For the text-containing cell, return its midpoint in (x, y) coordinate format. 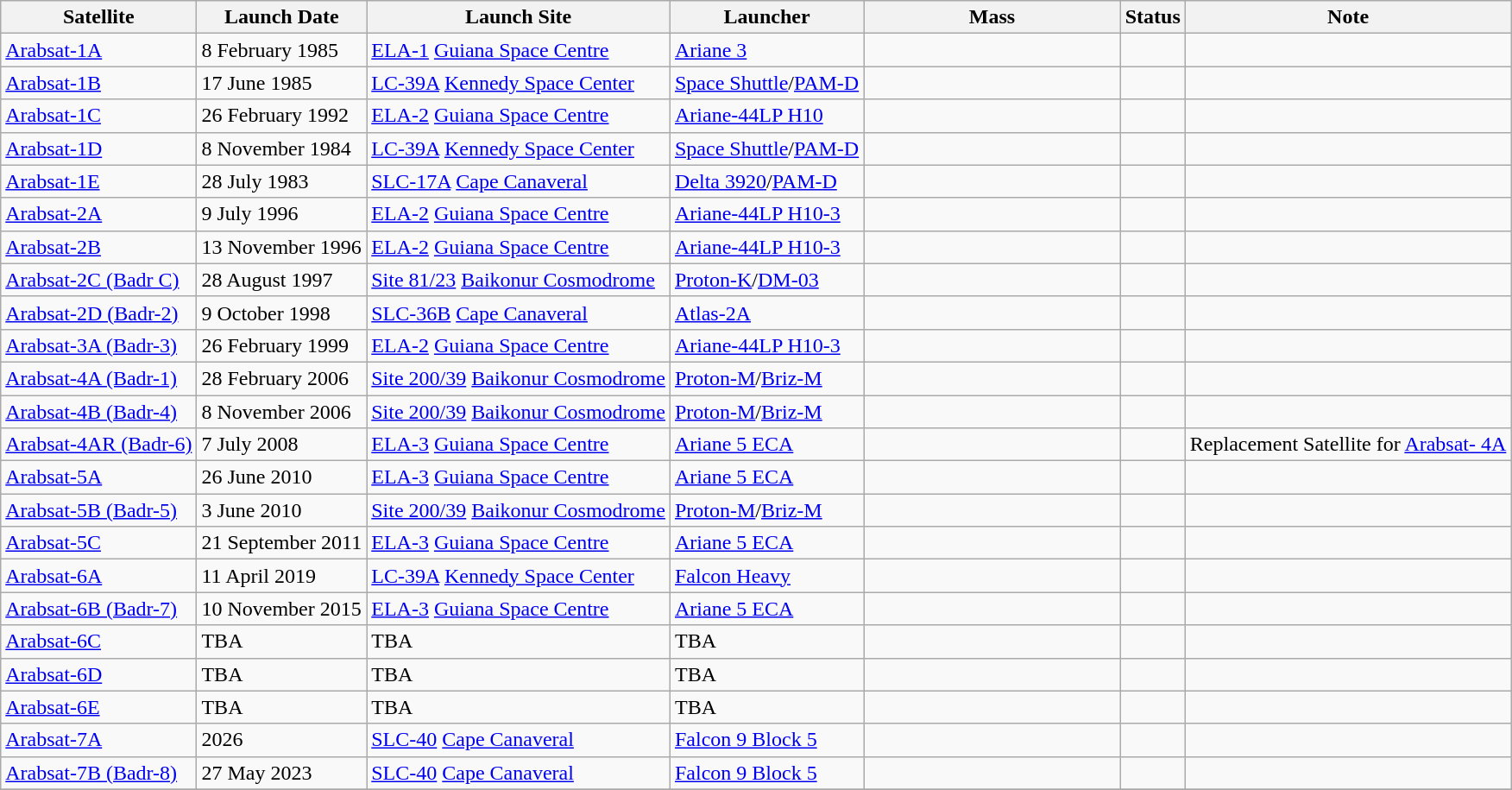
Arabsat-2C (Badr C) (98, 280)
26 February 1999 (281, 345)
Proton-K/DM-03 (766, 280)
Arabsat-5C (98, 543)
13 November 1996 (281, 247)
26 June 2010 (281, 477)
28 August 1997 (281, 280)
Delta 3920/PAM-D (766, 181)
Arabsat-4A (Badr-1) (98, 378)
8 November 1984 (281, 149)
Arabsat-4AR (Badr-6) (98, 445)
Satellite (98, 17)
8 February 1985 (281, 50)
9 July 1996 (281, 214)
Arabsat-3A (Badr-3) (98, 345)
28 July 1983 (281, 181)
Arabsat-6D (98, 674)
Arabsat-6C (98, 641)
Arabsat-1A (98, 50)
Ariane 3 (766, 50)
Ariane-44LP H10 (766, 116)
8 November 2006 (281, 412)
Arabsat-5B (Badr-5) (98, 510)
21 September 2011 (281, 543)
Arabsat-2B (98, 247)
Arabsat-6E (98, 707)
ELA-1 Guiana Space Centre (519, 50)
Falcon Heavy (766, 576)
Arabsat-7A (98, 740)
Arabsat-1D (98, 149)
SLC-36B Cape Canaveral (519, 313)
26 February 1992 (281, 116)
Arabsat-7B (Badr-8) (98, 773)
3 June 2010 (281, 510)
SLC-17A Cape Canaveral (519, 181)
Arabsat-5A (98, 477)
Arabsat-2D (Badr-2) (98, 313)
28 February 2006 (281, 378)
Status (1153, 17)
Note (1348, 17)
Arabsat-1E (98, 181)
Launch Date (281, 17)
Atlas-2A (766, 313)
Replacement Satellite for Arabsat- 4A (1348, 445)
Arabsat-1B (98, 83)
Arabsat-6A (98, 576)
9 October 1998 (281, 313)
Arabsat-1C (98, 116)
Arabsat-4B (Badr-4) (98, 412)
2026 (281, 740)
Mass (992, 17)
11 April 2019 (281, 576)
27 May 2023 (281, 773)
Launch Site (519, 17)
Arabsat-6B (Badr-7) (98, 609)
7 July 2008 (281, 445)
17 June 1985 (281, 83)
10 November 2015 (281, 609)
Site 81/23 Baikonur Cosmodrome (519, 280)
Arabsat-2A (98, 214)
Launcher (766, 17)
